Detect which cell encompasses the target text, then output its [x, y] center coordinate. 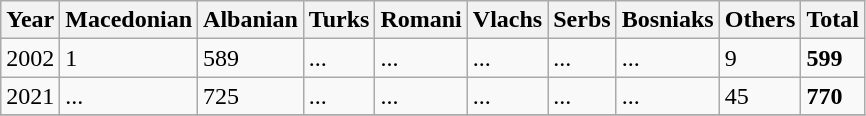
2002 [30, 58]
1 [129, 58]
45 [760, 96]
770 [833, 96]
9 [760, 58]
725 [251, 96]
Romani [421, 20]
Serbs [582, 20]
Total [833, 20]
Vlachs [507, 20]
2021 [30, 96]
Others [760, 20]
Macedonian [129, 20]
599 [833, 58]
Bosniaks [668, 20]
Turks [339, 20]
Albanian [251, 20]
589 [251, 58]
Year [30, 20]
